Detect which cell encompasses the target text, then output its (x, y) center coordinate. 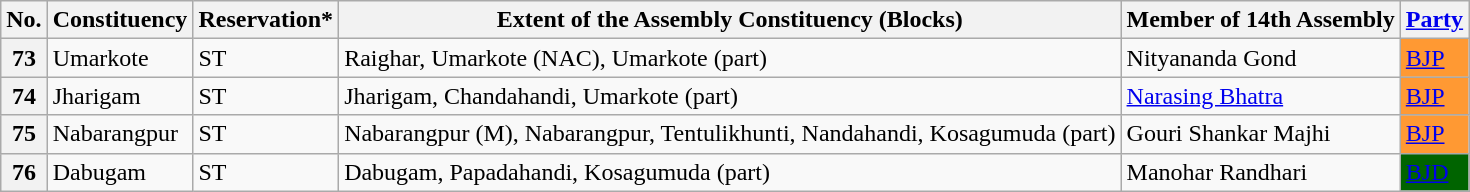
75 (24, 134)
Gouri Shankar Majhi (1260, 134)
Jharigam (120, 96)
Reservation* (266, 20)
74 (24, 96)
Umarkote (120, 58)
Constituency (120, 20)
Extent of the Assembly Constituency (Blocks) (730, 20)
Party (1434, 20)
Nityananda Gond (1260, 58)
Dabugam, Papadahandi, Kosagumuda (part) (730, 172)
Nabarangpur (M), Nabarangpur, Tentulikhunti, Nandahandi, Kosagumuda (part) (730, 134)
Dabugam (120, 172)
73 (24, 58)
76 (24, 172)
Jharigam, Chandahandi, Umarkote (part) (730, 96)
Raighar, Umarkote (NAC), Umarkote (part) (730, 58)
Nabarangpur (120, 134)
Manohar Randhari (1260, 172)
BJD (1434, 172)
Member of 14th Assembly (1260, 20)
No. (24, 20)
Narasing Bhatra (1260, 96)
